Determine the [X, Y] coordinate at the center of the cell enclosing the given text.  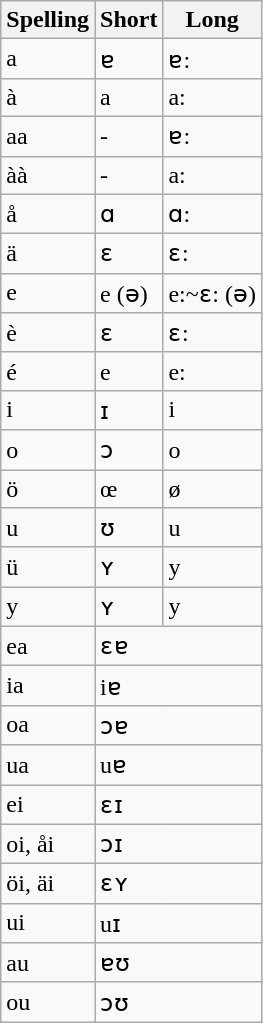
ɛɐ [178, 646]
à [48, 97]
ɔʊ [178, 1002]
iɐ [178, 686]
ua [48, 765]
ɑ [129, 214]
uɐ [178, 765]
ea [48, 646]
å [48, 214]
ia [48, 686]
Short [129, 20]
ä [48, 254]
uɪ [178, 923]
ɔɪ [178, 844]
ɛʏ [178, 884]
ɛɪ [178, 804]
Long [212, 20]
ɪ [129, 410]
oi, åi [48, 844]
e (ə) [129, 293]
ɔ [129, 450]
öi, äi [48, 884]
e: [212, 371]
aa [48, 136]
ɐʊ [178, 963]
œ [129, 489]
ou [48, 1002]
ui [48, 923]
ei [48, 804]
e:~ɛ: (ə) [212, 293]
ü [48, 567]
ø [212, 489]
ö [48, 489]
au [48, 963]
ɔɐ [178, 725]
ʊ [129, 528]
àà [48, 175]
ɑ: [212, 214]
oa [48, 725]
é [48, 371]
ɐ [129, 59]
è [48, 333]
Spelling [48, 20]
